Locate the cell with the specified text and output its (x, y) center coordinate. 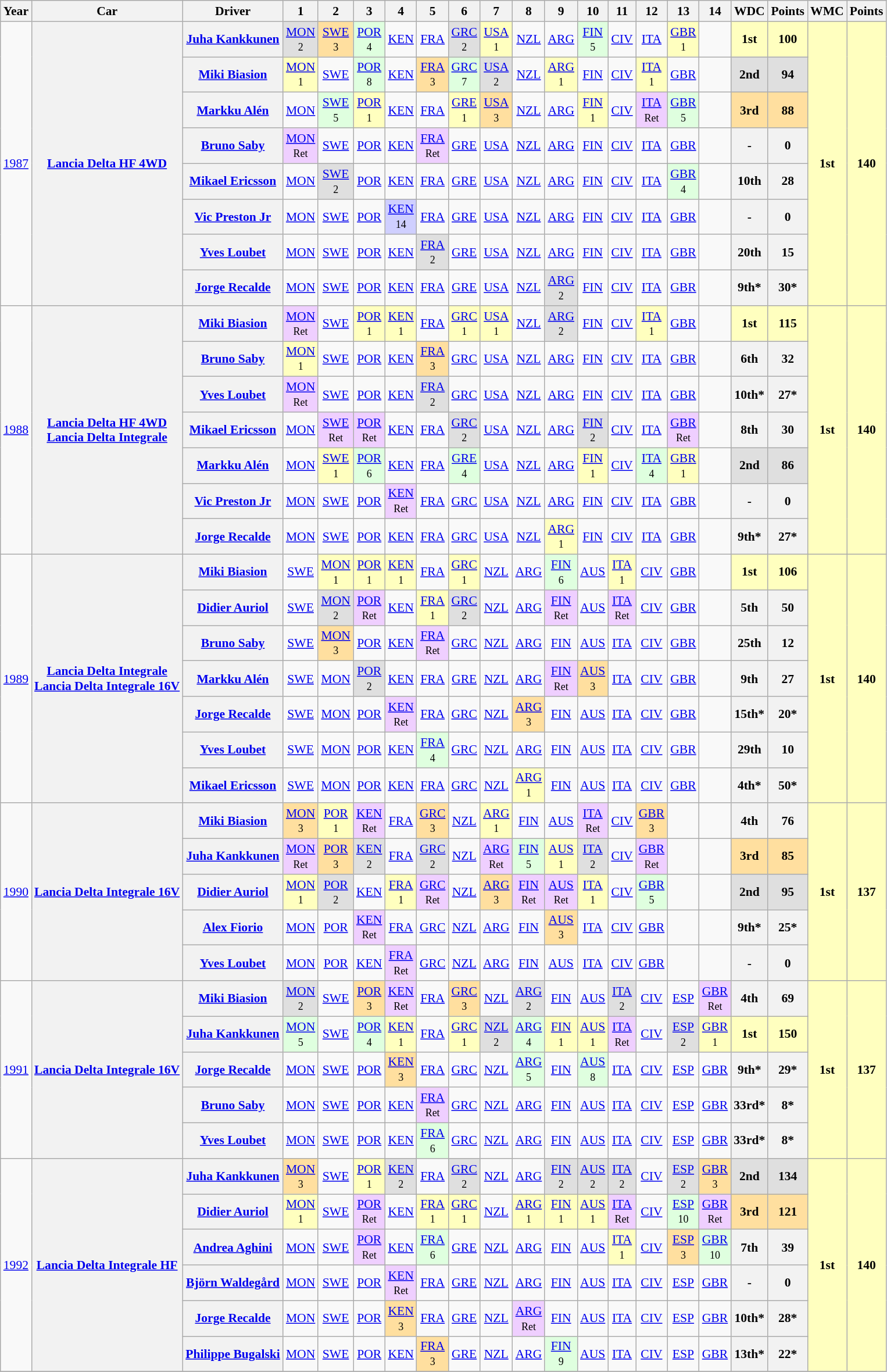
GBR10 (715, 1248)
SWE5 (336, 110)
Andrea Aghini (233, 1248)
8th (749, 430)
POR6 (369, 465)
9th (749, 679)
1 (301, 11)
Lancia Delta Integrale HF (107, 1265)
4th* (749, 785)
29th (749, 750)
GRE4 (464, 465)
25* (788, 928)
86 (788, 465)
150 (788, 1034)
1990 (16, 892)
Driver (233, 11)
39 (788, 1248)
Björn Waldegård (233, 1282)
14 (715, 11)
POR8 (369, 74)
15th* (749, 714)
Philippe Bugalski (233, 1353)
WMC (827, 11)
13 (684, 11)
5 (432, 11)
USA2 (496, 74)
10th (749, 181)
1991 (16, 1070)
Lancia Delta HF 4WDLancia Delta Integrale (107, 430)
29* (788, 1070)
NZL2 (496, 1034)
121 (788, 1212)
ITA4 (652, 465)
ARG4 (529, 1034)
106 (788, 572)
28 (788, 181)
1992 (16, 1265)
11 (622, 11)
30 (788, 430)
2 (336, 11)
GRC7 (464, 74)
115 (788, 323)
ESP10 (684, 1212)
GBR4 (684, 181)
9 (561, 11)
15 (788, 252)
GRE1 (464, 110)
FRA4 (432, 750)
Alex Fiorio (233, 928)
6 (464, 11)
85 (788, 857)
95 (788, 892)
USA3 (496, 110)
7 (496, 11)
FIN9 (561, 1353)
94 (788, 74)
4 (400, 11)
13th* (749, 1353)
FIN6 (561, 572)
SWE2 (336, 181)
GRCRet (432, 892)
27 (788, 679)
5th (749, 608)
1987 (16, 164)
1989 (16, 679)
7th (749, 1248)
AUS2 (593, 1177)
20th (749, 252)
100 (788, 40)
AUSRet (561, 892)
8 (529, 11)
20* (788, 714)
3 (369, 11)
ESP3 (684, 1248)
ARG5 (529, 1070)
6th (749, 359)
32 (788, 359)
50* (788, 785)
AUS8 (593, 1070)
Year (16, 11)
25th (749, 643)
1988 (16, 430)
69 (788, 999)
134 (788, 1177)
28* (788, 1319)
Lancia Delta HF 4WD (107, 164)
Car (107, 11)
Lancia Delta IntegraleLancia Delta Integrale 16V (107, 679)
SWERet (336, 430)
SWE3 (336, 40)
30* (788, 288)
22* (788, 1353)
88 (788, 110)
KEN14 (400, 216)
MON5 (301, 1034)
50 (788, 608)
WDC (749, 11)
SWE1 (336, 465)
76 (788, 821)
